Detect which cell encompasses the target text, then output its [x, y] center coordinate. 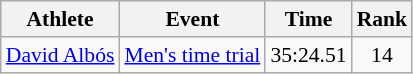
Athlete [60, 19]
David Albós [60, 55]
Time [308, 19]
Men's time trial [192, 55]
Event [192, 19]
35:24.51 [308, 55]
14 [382, 55]
Rank [382, 19]
